Locate the cell with the specified text and output its [X, Y] center coordinate. 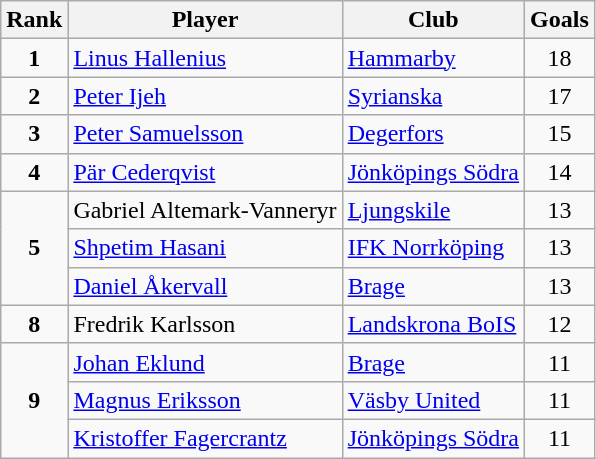
Player [205, 20]
Goals [560, 20]
IFK Norrköping [433, 248]
Magnus Eriksson [205, 400]
Linus Hallenius [205, 58]
5 [34, 248]
Daniel Åkervall [205, 286]
2 [34, 96]
Degerfors [433, 134]
18 [560, 58]
4 [34, 172]
Gabriel Altemark-Vanneryr [205, 210]
Pär Cederqvist [205, 172]
Ljungskile [433, 210]
3 [34, 134]
Club [433, 20]
Hammarby [433, 58]
Landskrona BoIS [433, 324]
Peter Ijeh [205, 96]
Fredrik Karlsson [205, 324]
14 [560, 172]
9 [34, 400]
Väsby United [433, 400]
Shpetim Hasani [205, 248]
Kristoffer Fagercrantz [205, 438]
15 [560, 134]
8 [34, 324]
1 [34, 58]
Syrianska [433, 96]
Rank [34, 20]
Johan Eklund [205, 362]
12 [560, 324]
17 [560, 96]
Peter Samuelsson [205, 134]
